Return [x, y] of the center of cell containing provided text 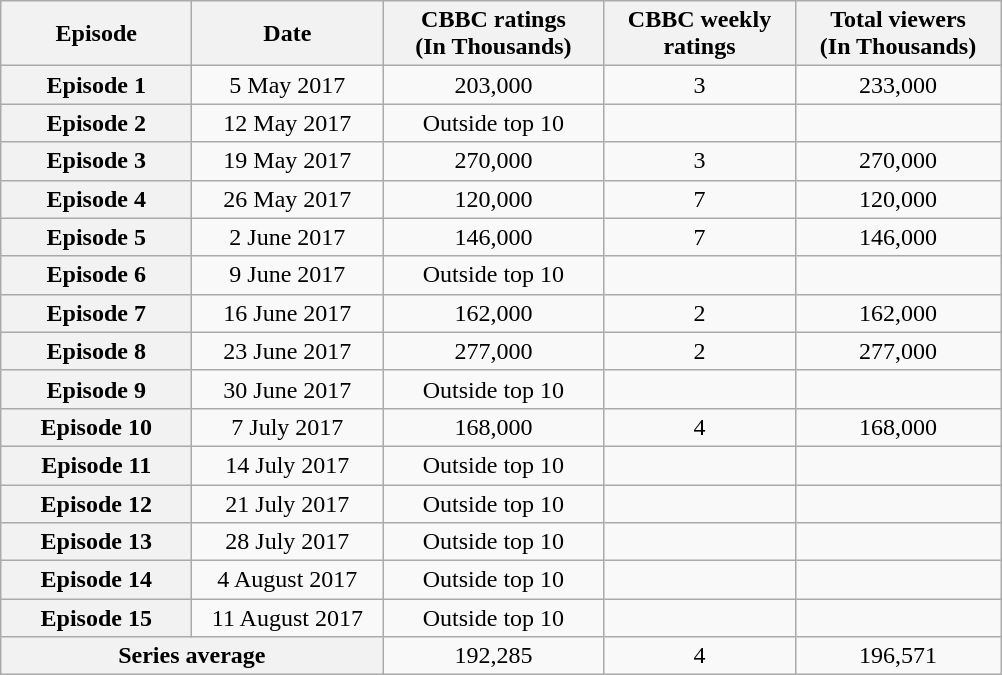
11 August 2017 [288, 618]
Episode 7 [96, 313]
19 May 2017 [288, 161]
Series average [192, 656]
CBBC weekly ratings [700, 34]
Episode 3 [96, 161]
Episode 15 [96, 618]
16 June 2017 [288, 313]
Episode 4 [96, 199]
CBBC ratings(In Thousands) [494, 34]
Episode 10 [96, 427]
233,000 [898, 85]
12 May 2017 [288, 123]
30 June 2017 [288, 389]
14 July 2017 [288, 465]
203,000 [494, 85]
4 August 2017 [288, 580]
Episode 11 [96, 465]
Total viewers(In Thousands) [898, 34]
28 July 2017 [288, 542]
9 June 2017 [288, 275]
21 July 2017 [288, 503]
192,285 [494, 656]
Episode 9 [96, 389]
26 May 2017 [288, 199]
5 May 2017 [288, 85]
Episode 8 [96, 351]
Episode [96, 34]
196,571 [898, 656]
23 June 2017 [288, 351]
2 June 2017 [288, 237]
Episode 14 [96, 580]
Episode 1 [96, 85]
Episode 5 [96, 237]
Episode 12 [96, 503]
Date [288, 34]
7 July 2017 [288, 427]
Episode 6 [96, 275]
Episode 13 [96, 542]
Episode 2 [96, 123]
